Capture the cell that displays the provided text and extract its (X, Y) central coordinate. 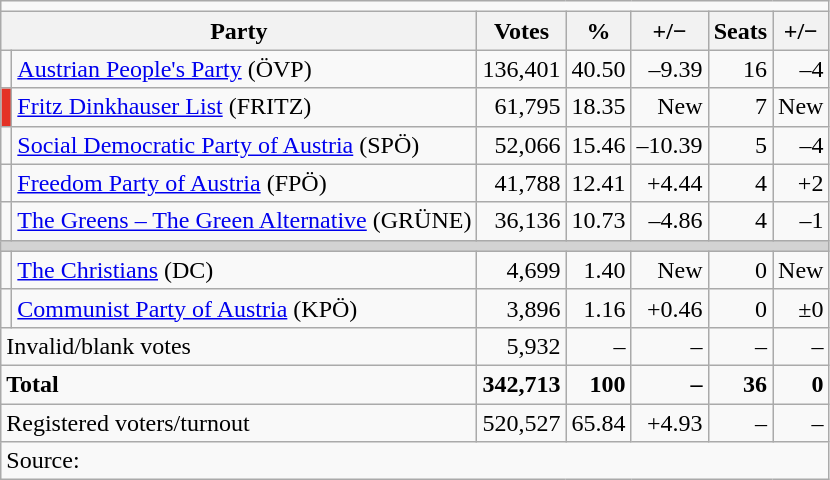
52,066 (522, 145)
10.73 (598, 221)
36,136 (522, 221)
41,788 (522, 183)
–9.39 (670, 69)
The Greens – The Green Alternative (GRÜNE) (244, 221)
±0 (801, 308)
61,795 (522, 107)
65.84 (598, 423)
15.46 (598, 145)
Source: (415, 461)
5,932 (522, 346)
520,527 (522, 423)
Party (239, 31)
100 (598, 384)
Votes (522, 31)
+0.46 (670, 308)
Freedom Party of Austria (FPÖ) (244, 183)
Total (239, 384)
40.50 (598, 69)
5 (740, 145)
–1 (801, 221)
12.41 (598, 183)
18.35 (598, 107)
Austrian People's Party (ÖVP) (244, 69)
+2 (801, 183)
+4.44 (670, 183)
136,401 (522, 69)
16 (740, 69)
Registered voters/turnout (239, 423)
–10.39 (670, 145)
–4.86 (670, 221)
342,713 (522, 384)
Communist Party of Austria (KPÖ) (244, 308)
Invalid/blank votes (239, 346)
36 (740, 384)
4,699 (522, 270)
7 (740, 107)
+4.93 (670, 423)
Social Democratic Party of Austria (SPÖ) (244, 145)
Seats (740, 31)
3,896 (522, 308)
1.16 (598, 308)
Fritz Dinkhauser List (FRITZ) (244, 107)
The Christians (DC) (244, 270)
1.40 (598, 270)
% (598, 31)
